Determine the [X, Y] coordinate at the center of the cell enclosing the given text.  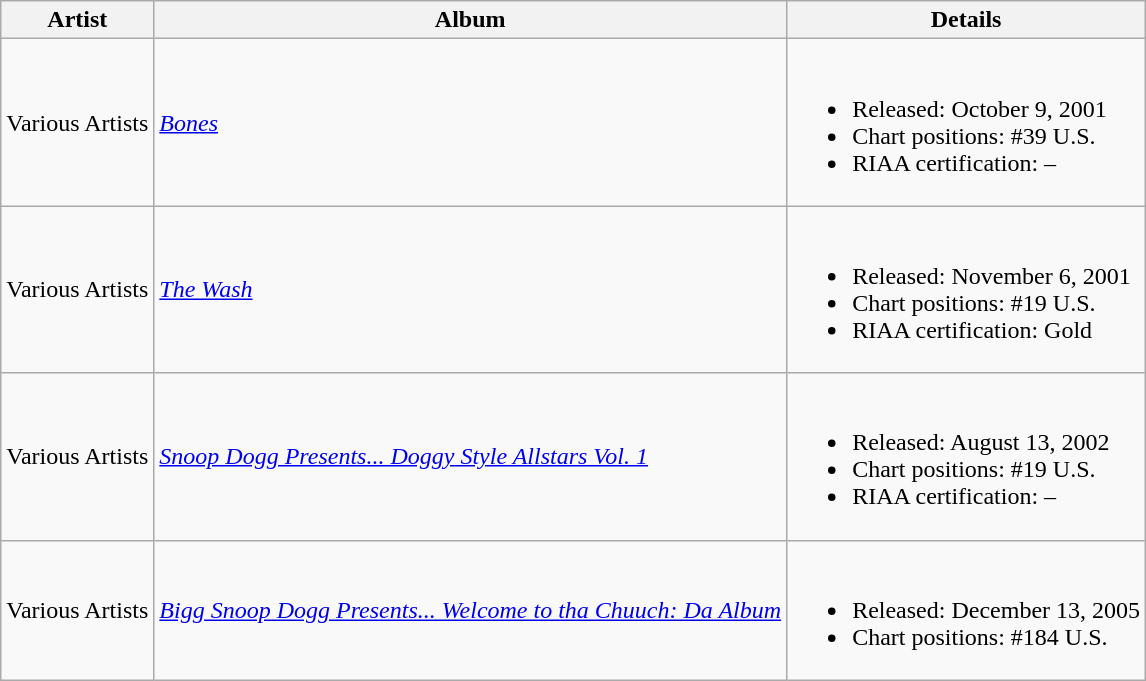
Released: November 6, 2001Chart positions: #19 U.S.RIAA certification: Gold [966, 290]
Artist [78, 20]
Bones [470, 122]
Released: December 13, 2005Chart positions: #184 U.S. [966, 610]
The Wash [470, 290]
Snoop Dogg Presents... Doggy Style Allstars Vol. 1 [470, 456]
Bigg Snoop Dogg Presents... Welcome to tha Chuuch: Da Album [470, 610]
Released: August 13, 2002Chart positions: #19 U.S.RIAA certification: – [966, 456]
Details [966, 20]
Album [470, 20]
Released: October 9, 2001Chart positions: #39 U.S.RIAA certification: – [966, 122]
